Pinpoint the cell where the given text exists, returning its (X, Y) midpoint coordinate. 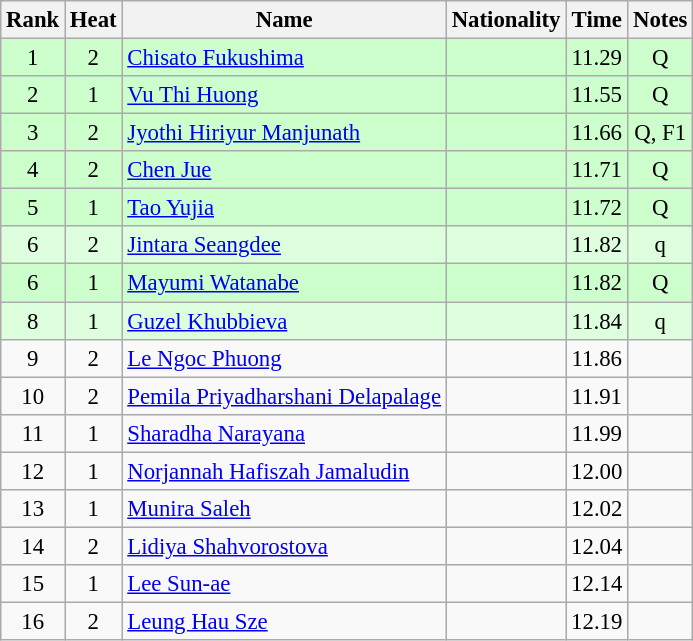
9 (33, 358)
8 (33, 321)
12.19 (597, 621)
Chen Jue (284, 170)
Lee Sun-ae (284, 584)
11.55 (597, 95)
Notes (660, 20)
12.14 (597, 584)
Name (284, 20)
Munira Saleh (284, 509)
12.00 (597, 471)
12.02 (597, 509)
11.71 (597, 170)
13 (33, 509)
Q, F1 (660, 133)
16 (33, 621)
12 (33, 471)
11.72 (597, 208)
Time (597, 20)
11.29 (597, 58)
11.91 (597, 396)
Tao Yujia (284, 208)
Jintara Seangdee (284, 245)
Jyothi Hiriyur Manjunath (284, 133)
11.86 (597, 358)
Heat (94, 20)
12.04 (597, 546)
Vu Thi Huong (284, 95)
15 (33, 584)
11 (33, 433)
Chisato Fukushima (284, 58)
3 (33, 133)
Sharadha Narayana (284, 433)
5 (33, 208)
4 (33, 170)
Rank (33, 20)
Pemila Priyadharshani Delapalage (284, 396)
Nationality (506, 20)
Guzel Khubbieva (284, 321)
11.84 (597, 321)
14 (33, 546)
Norjannah Hafiszah Jamaludin (284, 471)
11.66 (597, 133)
Leung Hau Sze (284, 621)
10 (33, 396)
Mayumi Watanabe (284, 283)
Le Ngoc Phuong (284, 358)
Lidiya Shahvorostova (284, 546)
11.99 (597, 433)
